Extract the [x, y] coordinate from the center of the cell holding the provided text.  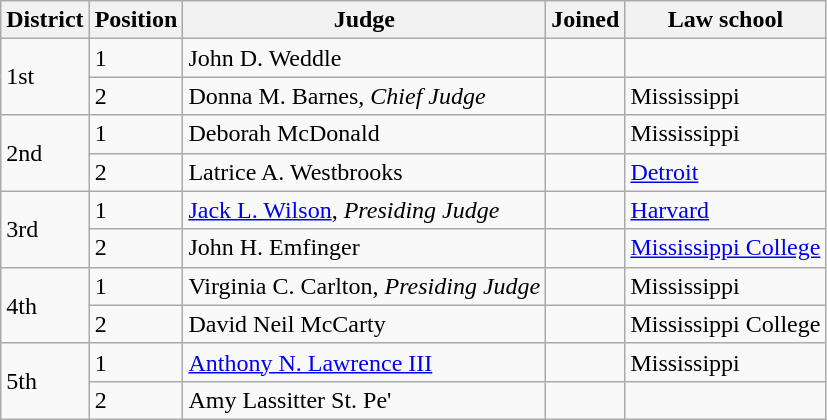
Harvard [726, 210]
Donna M. Barnes, Chief Judge [364, 96]
3rd [45, 229]
Detroit [726, 172]
Deborah McDonald [364, 134]
1st [45, 77]
Anthony N. Lawrence III [364, 362]
Judge [364, 20]
Latrice A. Westbrooks [364, 172]
John D. Weddle [364, 58]
Virginia C. Carlton, Presiding Judge [364, 286]
John H. Emfinger [364, 248]
Jack L. Wilson, Presiding Judge [364, 210]
4th [45, 305]
Position [136, 20]
Law school [726, 20]
2nd [45, 153]
5th [45, 381]
District [45, 20]
Joined [586, 20]
David Neil McCarty [364, 324]
Amy Lassitter St. Pe' [364, 400]
